Identify which cell holds the provided text, then report its (x, y) central coordinate. 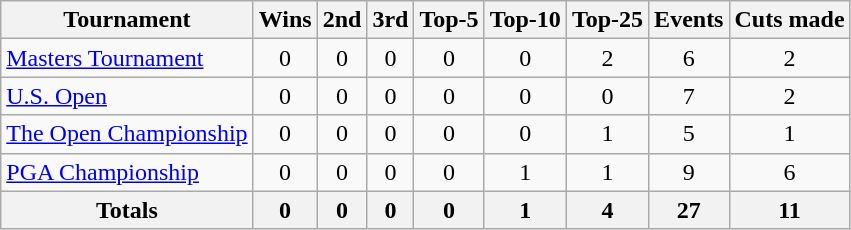
The Open Championship (127, 134)
Tournament (127, 20)
2nd (342, 20)
U.S. Open (127, 96)
Cuts made (790, 20)
4 (607, 210)
3rd (390, 20)
Events (689, 20)
Totals (127, 210)
Wins (285, 20)
Top-25 (607, 20)
Top-5 (449, 20)
PGA Championship (127, 172)
11 (790, 210)
Masters Tournament (127, 58)
5 (689, 134)
27 (689, 210)
7 (689, 96)
9 (689, 172)
Top-10 (525, 20)
